Locate the cell with the specified text and output its [X, Y] center coordinate. 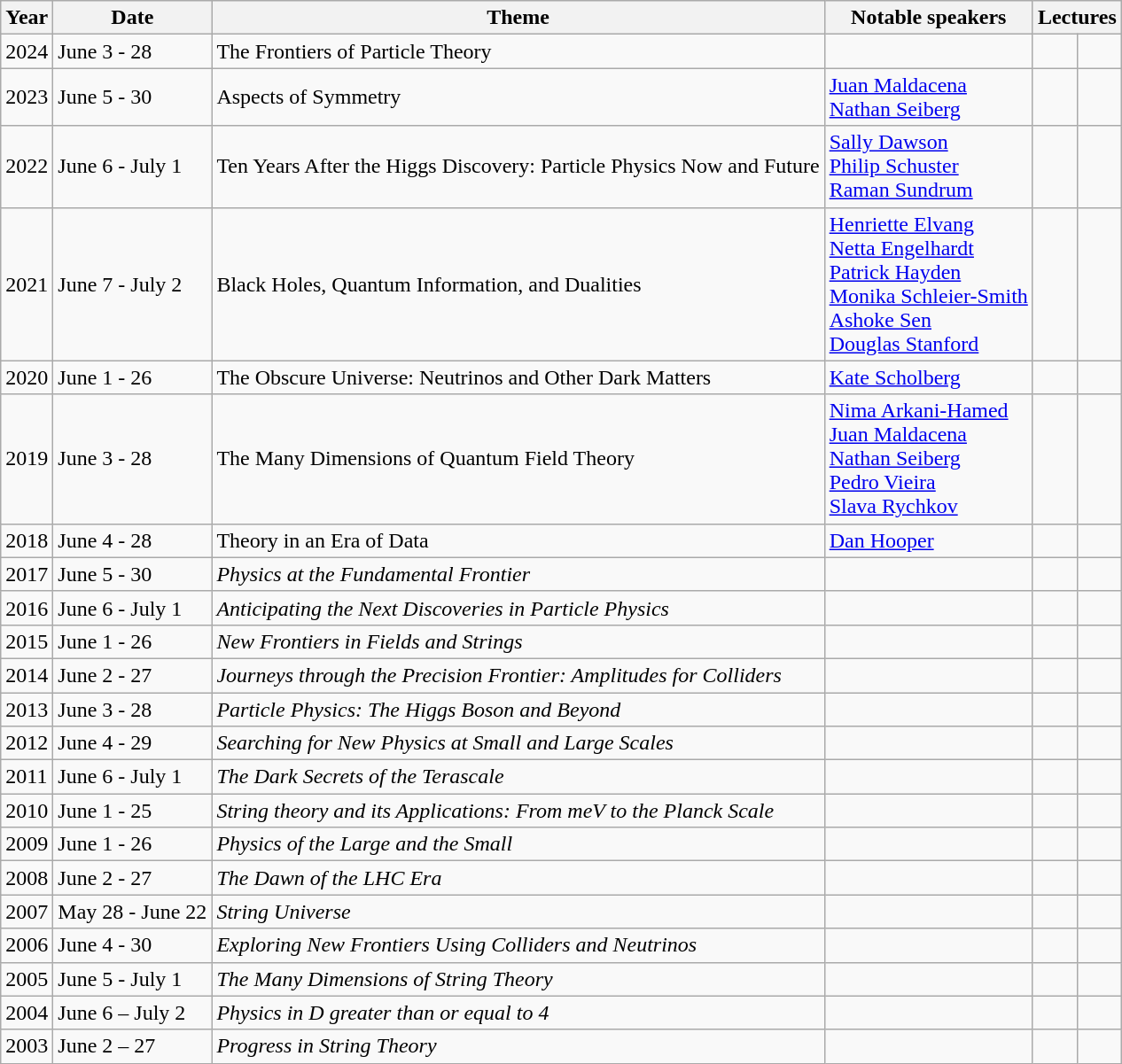
Aspects of Symmetry [518, 97]
Theme [518, 18]
2014 [27, 675]
2005 [27, 979]
2016 [27, 608]
Henriette ElvangNetta EngelhardtPatrick HaydenMonika Schleier-SmithAshoke SenDouglas Stanford [929, 283]
2020 [27, 377]
2022 [27, 167]
2010 [27, 811]
2023 [27, 97]
New Frontiers in Fields and Strings [518, 641]
Particle Physics: The Higgs Boson and Beyond [518, 710]
2003 [27, 1046]
Year [27, 18]
String theory and its Applications: From meV to the Planck Scale [518, 811]
2013 [27, 710]
2004 [27, 1013]
The Many Dimensions of Quantum Field Theory [518, 459]
Juan MaldacenaNathan Seiberg [929, 97]
2009 [27, 844]
2019 [27, 459]
The Dawn of the LHC Era [518, 878]
Theory in an Era of Data [518, 540]
Physics in D greater than or equal to 4 [518, 1013]
June 5 - July 1 [133, 979]
Dan Hooper [929, 540]
The Frontiers of Particle Theory [518, 51]
June 4 - 30 [133, 945]
Physics of the Large and the Small [518, 844]
Kate Scholberg [929, 377]
June 4 - 29 [133, 743]
2015 [27, 641]
Searching for New Physics at Small and Large Scales [518, 743]
The Obscure Universe: Neutrinos and Other Dark Matters [518, 377]
May 28 - June 22 [133, 912]
2017 [27, 574]
June 2 – 27 [133, 1046]
Journeys through the Precision Frontier: Amplitudes for Colliders [518, 675]
Ten Years After the Higgs Discovery: Particle Physics Now and Future [518, 167]
June 7 - July 2 [133, 283]
Anticipating the Next Discoveries in Particle Physics [518, 608]
2008 [27, 878]
Notable speakers [929, 18]
June 4 - 28 [133, 540]
Progress in String Theory [518, 1046]
Physics at the Fundamental Frontier [518, 574]
Lectures [1077, 18]
String Universe [518, 912]
Nima Arkani-HamedJuan MaldacenaNathan SeibergPedro VieiraSlava Rychkov [929, 459]
Black Holes, Quantum Information, and Dualities [518, 283]
Date [133, 18]
Exploring New Frontiers Using Colliders and Neutrinos [518, 945]
June 1 - 25 [133, 811]
2006 [27, 945]
2021 [27, 283]
June 6 – July 2 [133, 1013]
2011 [27, 777]
2007 [27, 912]
2024 [27, 51]
The Many Dimensions of String Theory [518, 979]
The Dark Secrets of the Terascale [518, 777]
2018 [27, 540]
2012 [27, 743]
Sally DawsonPhilip SchusterRaman Sundrum [929, 167]
